For the text-containing cell, return its midpoint in (X, Y) coordinate format. 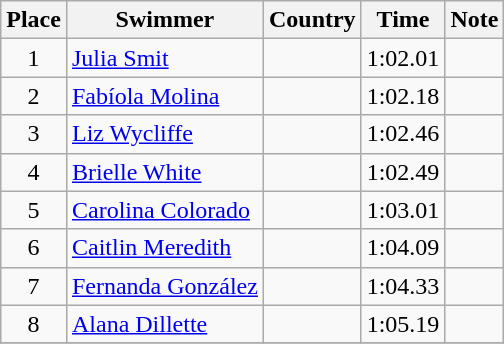
Place (34, 20)
Liz Wycliffe (164, 134)
Julia Smit (164, 58)
Brielle White (164, 172)
1:02.01 (403, 58)
Swimmer (164, 20)
Country (312, 20)
Fernanda González (164, 286)
1:04.33 (403, 286)
Time (403, 20)
Note (474, 20)
Alana Dillette (164, 324)
1:04.09 (403, 248)
7 (34, 286)
Fabíola Molina (164, 96)
1:02.49 (403, 172)
Caitlin Meredith (164, 248)
6 (34, 248)
1:02.46 (403, 134)
8 (34, 324)
1:02.18 (403, 96)
2 (34, 96)
5 (34, 210)
3 (34, 134)
Carolina Colorado (164, 210)
1 (34, 58)
4 (34, 172)
1:03.01 (403, 210)
1:05.19 (403, 324)
